Output the (x, y) coordinate of the center of the cell containing the given text.  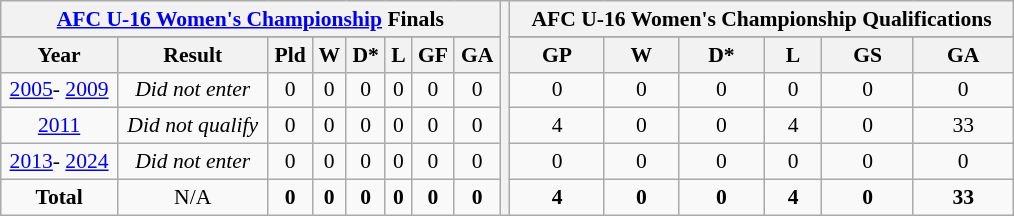
2011 (60, 126)
Total (60, 197)
Pld (290, 55)
N/A (192, 197)
AFC U-16 Women's Championship Qualifications (762, 19)
GP (557, 55)
AFC U-16 Women's Championship Finals (250, 19)
Did not qualify (192, 126)
GF (432, 55)
2013- 2024 (60, 162)
Result (192, 55)
Year (60, 55)
GS (868, 55)
2005- 2009 (60, 90)
